Find where the given text appears and provide that cell's center as (x, y) coordinate. 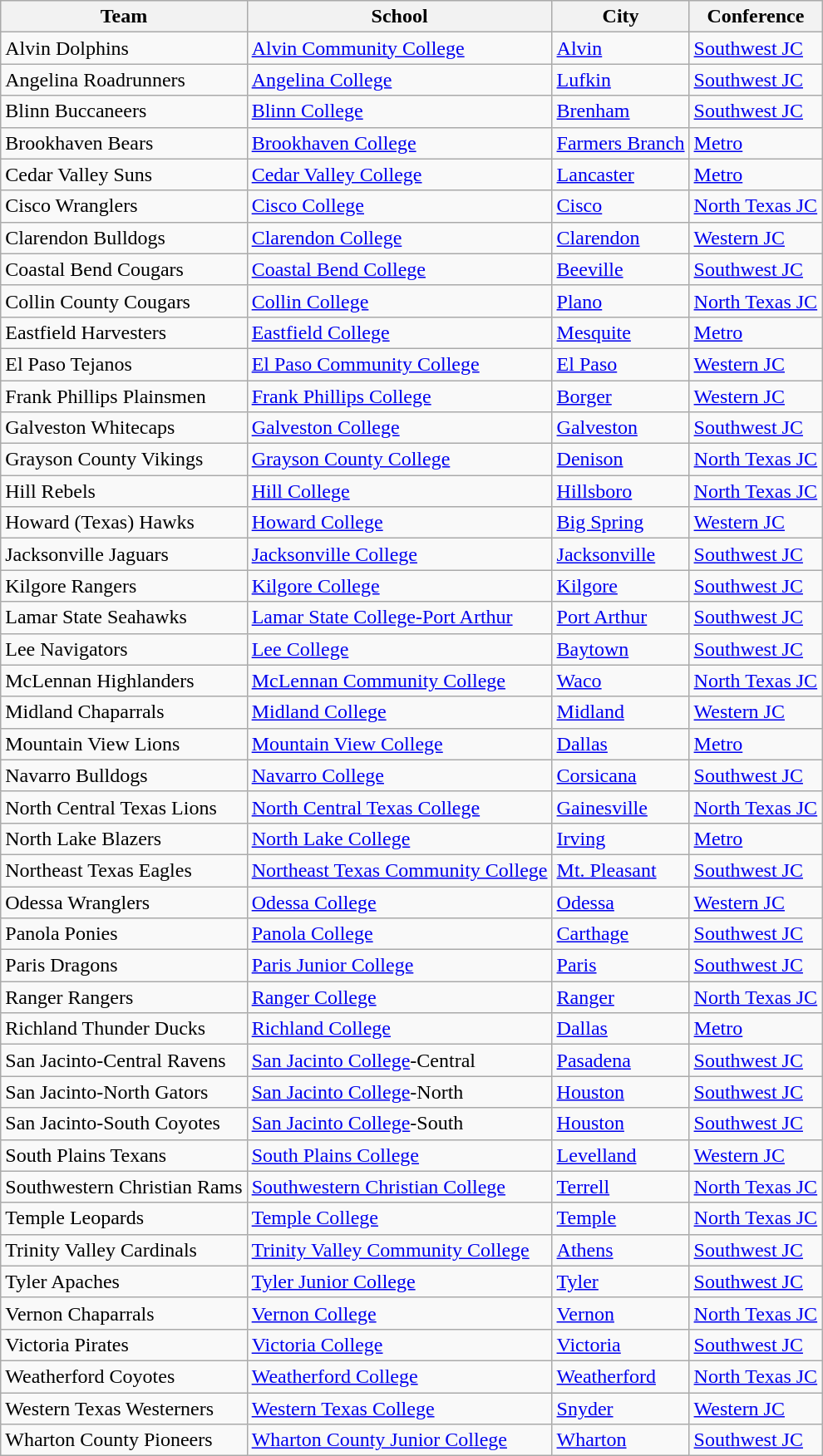
City (620, 17)
Clarendon (620, 238)
Lancaster (620, 175)
McLennan Highlanders (124, 681)
Baytown (620, 649)
Mt. Pleasant (620, 870)
Temple Leopards (124, 1218)
Blinn Buccaneers (124, 111)
Angelina College (399, 80)
Plano (620, 301)
Vernon Chaparrals (124, 1313)
Snyder (620, 1409)
San Jacinto College-Central (399, 1060)
Paris (620, 966)
Trinity Valley Cardinals (124, 1250)
Richland College (399, 1029)
Farmers Branch (620, 143)
San Jacinto-Central Ravens (124, 1060)
Jacksonville (620, 554)
Port Arthur (620, 617)
Conference (756, 17)
Cisco College (399, 206)
Alvin Community College (399, 48)
Big Spring (620, 523)
Alvin Dolphins (124, 48)
Corsicana (620, 775)
Coastal Bend College (399, 269)
Trinity Valley Community College (399, 1250)
Richland Thunder Ducks (124, 1029)
Southwestern Christian College (399, 1187)
San Jacinto-South Coyotes (124, 1124)
Ranger College (399, 997)
Temple College (399, 1218)
North Lake College (399, 839)
San Jacinto College-North (399, 1092)
Navarro College (399, 775)
Ranger (620, 997)
Lee Navigators (124, 649)
Clarendon Bulldogs (124, 238)
Eastfield Harvesters (124, 332)
Lamar State College-Port Arthur (399, 617)
North Central Texas Lions (124, 807)
Tyler Apaches (124, 1281)
Weatherford (620, 1376)
Temple (620, 1218)
Western Texas College (399, 1409)
Galveston Whitecaps (124, 428)
Cisco Wranglers (124, 206)
Levelland (620, 1155)
South Plains Texans (124, 1155)
San Jacinto-North Gators (124, 1092)
Hillsboro (620, 491)
North Central Texas College (399, 807)
El Paso Tejanos (124, 364)
Northeast Texas Community College (399, 870)
Brookhaven Bears (124, 143)
Angelina Roadrunners (124, 80)
Eastfield College (399, 332)
Mountain View Lions (124, 744)
McLennan Community College (399, 681)
Brookhaven College (399, 143)
Panola Ponies (124, 934)
South Plains College (399, 1155)
Terrell (620, 1187)
Panola College (399, 934)
Collin County Cougars (124, 301)
Tyler Junior College (399, 1281)
Weatherford Coyotes (124, 1376)
School (399, 17)
Waco (620, 681)
Kilgore (620, 586)
Pasadena (620, 1060)
San Jacinto College-South (399, 1124)
Lufkin (620, 80)
Kilgore College (399, 586)
Navarro Bulldogs (124, 775)
Grayson County College (399, 460)
El Paso Community College (399, 364)
Frank Phillips College (399, 396)
Midland College (399, 712)
Irving (620, 839)
Galveston (620, 428)
Northeast Texas Eagles (124, 870)
Beeville (620, 269)
Cedar Valley College (399, 175)
Jacksonville Jaguars (124, 554)
Frank Phillips Plainsmen (124, 396)
Gainesville (620, 807)
Odessa (620, 902)
Paris Dragons (124, 966)
Midland Chaparrals (124, 712)
Weatherford College (399, 1376)
Mesquite (620, 332)
Clarendon College (399, 238)
North Lake Blazers (124, 839)
Howard College (399, 523)
Alvin (620, 48)
Grayson County Vikings (124, 460)
Western Texas Westerners (124, 1409)
Kilgore Rangers (124, 586)
Paris Junior College (399, 966)
Vernon (620, 1313)
Howard (Texas) Hawks (124, 523)
Jacksonville College (399, 554)
Coastal Bend Cougars (124, 269)
Victoria (620, 1345)
Team (124, 17)
Victoria College (399, 1345)
Athens (620, 1250)
Collin College (399, 301)
Hill College (399, 491)
Midland (620, 712)
Carthage (620, 934)
Mountain View College (399, 744)
Brenham (620, 111)
El Paso (620, 364)
Odessa Wranglers (124, 902)
Ranger Rangers (124, 997)
Wharton County Pioneers (124, 1440)
Odessa College (399, 902)
Vernon College (399, 1313)
Wharton County Junior College (399, 1440)
Blinn College (399, 111)
Lee College (399, 649)
Lamar State Seahawks (124, 617)
Victoria Pirates (124, 1345)
Wharton (620, 1440)
Galveston College (399, 428)
Hill Rebels (124, 491)
Borger (620, 396)
Denison (620, 460)
Southwestern Christian Rams (124, 1187)
Cedar Valley Suns (124, 175)
Tyler (620, 1281)
Cisco (620, 206)
